Provide the [X, Y] coordinate of the cell's center where the given text is located.  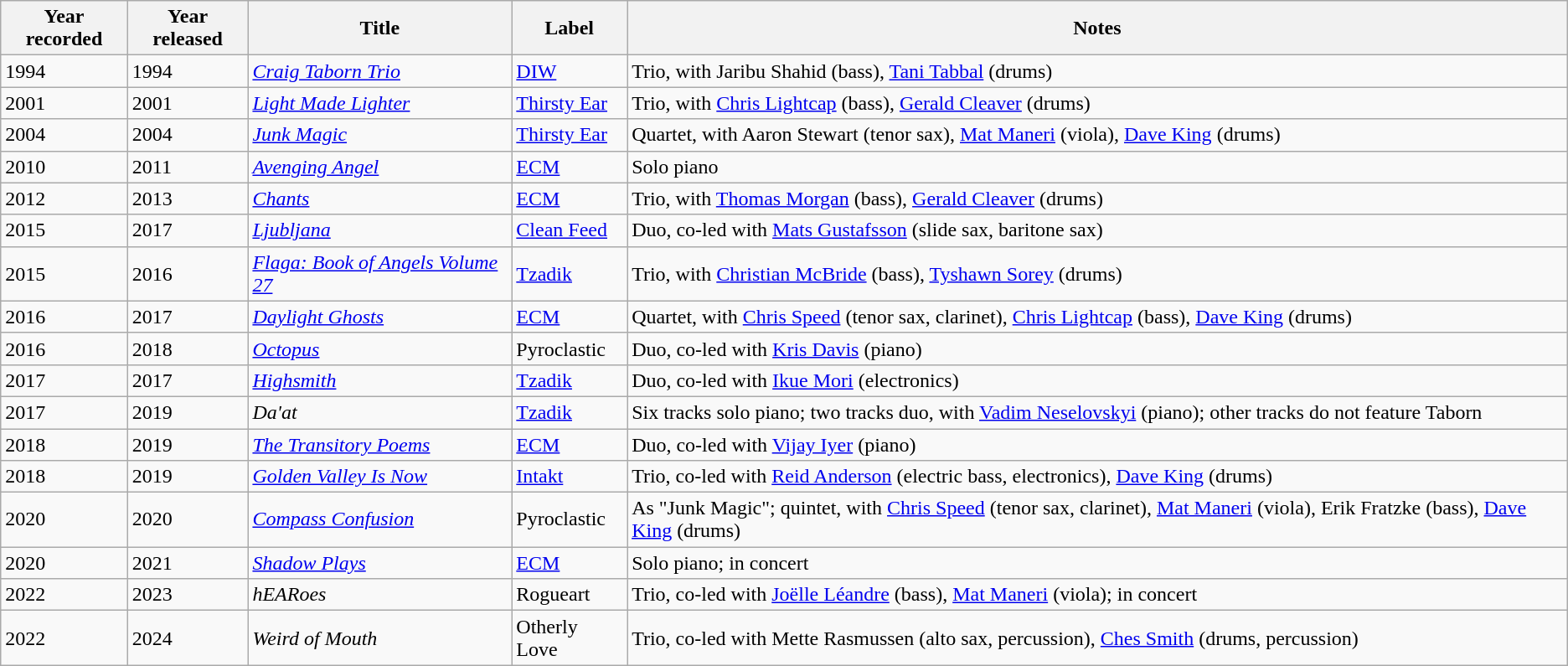
Solo piano; in concert [1097, 563]
hEARoes [380, 595]
Solo piano [1097, 167]
Trio, with Thomas Morgan (bass), Gerald Cleaver (drums) [1097, 199]
Year recorded [64, 28]
Trio, co-led with Mette Rasmussen (alto sax, percussion), Ches Smith (drums, percussion) [1097, 638]
Shadow Plays [380, 563]
Trio, co-led with Reid Anderson (electric bass, electronics), Dave King (drums) [1097, 477]
Highsmith [380, 380]
Otherly Love [570, 638]
Rogueart [570, 595]
Avenging Angel [380, 167]
As "Junk Magic"; quintet, with Chris Speed (tenor sax, clarinet), Mat Maneri (viola), Erik Fratzke (bass), Dave King (drums) [1097, 519]
Weird of Mouth [380, 638]
Trio, with Chris Lightcap (bass), Gerald Cleaver (drums) [1097, 103]
2024 [188, 638]
Octopus [380, 348]
Flaga: Book of Angels Volume 27 [380, 273]
2012 [64, 199]
Chants [380, 199]
2021 [188, 563]
Quartet, with Chris Speed (tenor sax, clarinet), Chris Lightcap (bass), Dave King (drums) [1097, 317]
2013 [188, 199]
Trio, with Christian McBride (bass), Tyshawn Sorey (drums) [1097, 273]
Trio, with Jaribu Shahid (bass), Tani Tabbal (drums) [1097, 71]
Year released [188, 28]
Quartet, with Aaron Stewart (tenor sax), Mat Maneri (viola), Dave King (drums) [1097, 135]
Ljubljana [380, 230]
Golden Valley Is Now [380, 477]
Trio, co-led with Joëlle Léandre (bass), Mat Maneri (viola); in concert [1097, 595]
Junk Magic [380, 135]
Craig Taborn Trio [380, 71]
Notes [1097, 28]
Title [380, 28]
Six tracks solo piano; two tracks duo, with Vadim Neselovskyi (piano); other tracks do not feature Taborn [1097, 412]
2010 [64, 167]
Da'at [380, 412]
Duo, co-led with Ikue Mori (electronics) [1097, 380]
Daylight Ghosts [380, 317]
Label [570, 28]
Duo, co-led with Mats Gustafsson (slide sax, baritone sax) [1097, 230]
Duo, co-led with Vijay Iyer (piano) [1097, 445]
2023 [188, 595]
Intakt [570, 477]
Clean Feed [570, 230]
The Transitory Poems [380, 445]
2011 [188, 167]
Light Made Lighter [380, 103]
DIW [570, 71]
Duo, co-led with Kris Davis (piano) [1097, 348]
Compass Confusion [380, 519]
